Scan for the cell matching the given text and deliver its [X, Y] coordinate at center. 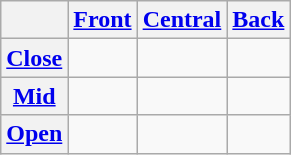
Back [258, 20]
Mid [34, 96]
Central [182, 20]
Close [34, 58]
Open [34, 134]
Front [102, 20]
